Identify which cell holds the provided text, then report its [X, Y] central coordinate. 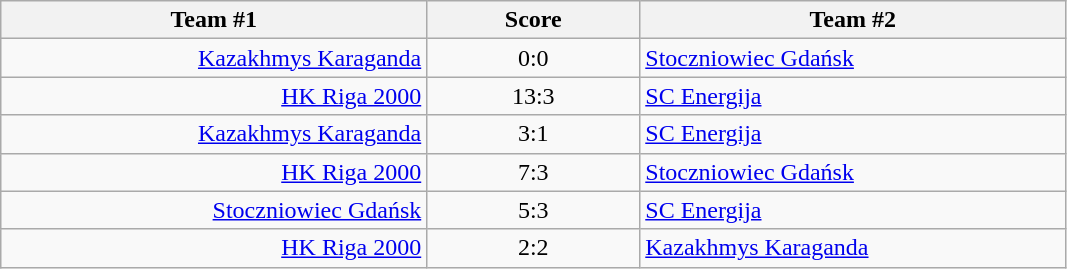
Score [534, 20]
13:3 [534, 96]
Team #2 [853, 20]
Team #1 [214, 20]
3:1 [534, 134]
2:2 [534, 248]
5:3 [534, 210]
7:3 [534, 172]
0:0 [534, 58]
